Search for the cell housing the specified text and yield its (x, y) center coordinate. 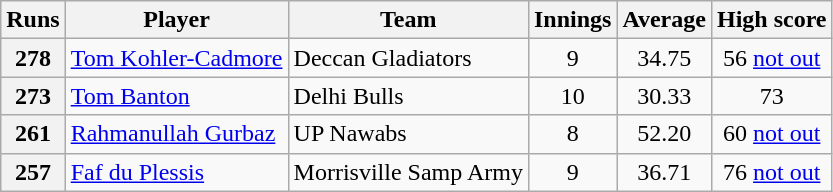
257 (33, 172)
52.20 (664, 134)
36.71 (664, 172)
Tom Kohler-Cadmore (176, 58)
278 (33, 58)
273 (33, 96)
Player (176, 20)
Morrisville Samp Army (408, 172)
10 (572, 96)
261 (33, 134)
Tom Banton (176, 96)
60 not out (772, 134)
Innings (572, 20)
Faf du Plessis (176, 172)
Rahmanullah Gurbaz (176, 134)
73 (772, 96)
Team (408, 20)
UP Nawabs (408, 134)
34.75 (664, 58)
Average (664, 20)
High score (772, 20)
76 not out (772, 172)
8 (572, 134)
Delhi Bulls (408, 96)
30.33 (664, 96)
56 not out (772, 58)
Deccan Gladiators (408, 58)
Runs (33, 20)
